Find where the given text appears and provide that cell's center as [x, y] coordinate. 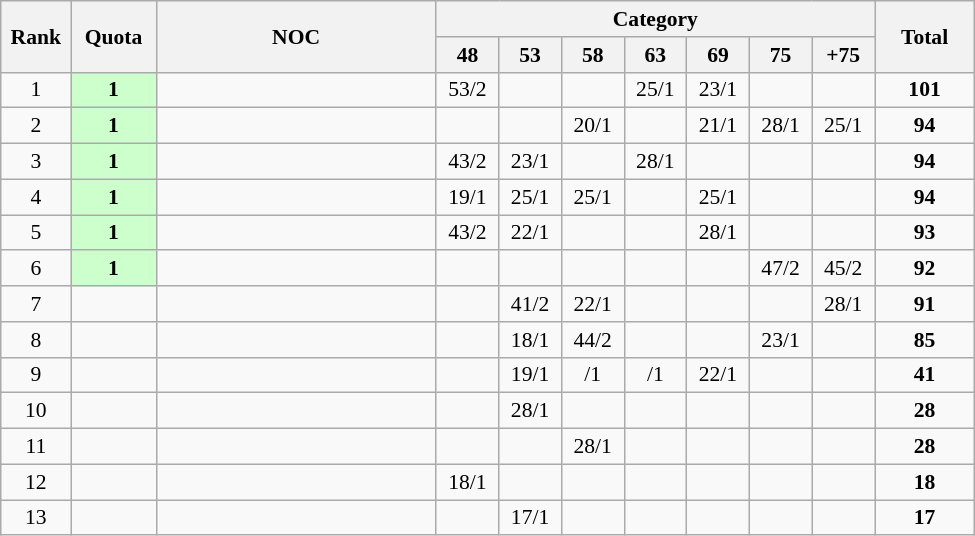
17/1 [530, 518]
+75 [844, 55]
47/2 [780, 269]
8 [36, 340]
20/1 [592, 126]
NOC [296, 36]
53 [530, 55]
17 [924, 518]
44/2 [592, 340]
3 [36, 162]
4 [36, 197]
7 [36, 304]
45/2 [844, 269]
41 [924, 375]
Total [924, 36]
Quota [114, 36]
5 [36, 233]
58 [592, 55]
Rank [36, 36]
75 [780, 55]
2 [36, 126]
92 [924, 269]
93 [924, 233]
48 [468, 55]
12 [36, 482]
21/1 [718, 126]
18 [924, 482]
9 [36, 375]
69 [718, 55]
91 [924, 304]
85 [924, 340]
13 [36, 518]
63 [656, 55]
53/2 [468, 90]
41/2 [530, 304]
6 [36, 269]
10 [36, 411]
101 [924, 90]
11 [36, 447]
Category [655, 19]
